Scan for the cell matching the given text and deliver its (x, y) coordinate at center. 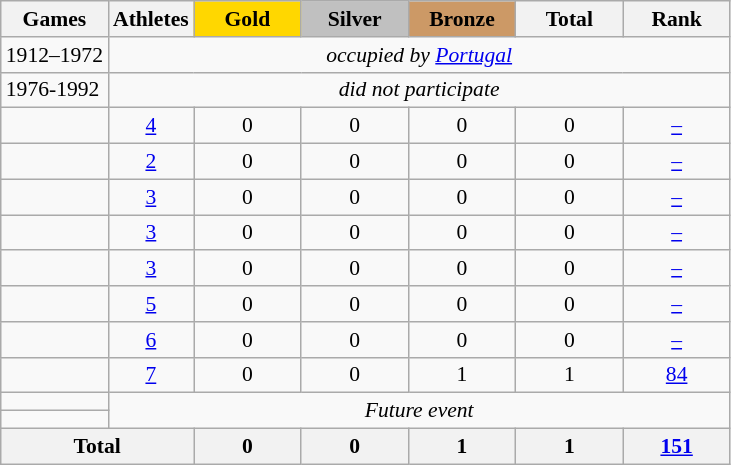
occupied by Portugal (419, 55)
did not participate (419, 90)
Silver (354, 19)
Bronze (462, 19)
Games (54, 19)
4 (151, 126)
1912–1972 (54, 55)
7 (151, 375)
Athletes (151, 19)
Gold (248, 19)
5 (151, 304)
84 (676, 375)
2 (151, 162)
151 (676, 447)
Rank (676, 19)
1976-1992 (54, 90)
6 (151, 340)
Future event (419, 411)
